Provide the (X, Y) coordinate of the cell's center where the given text is located.  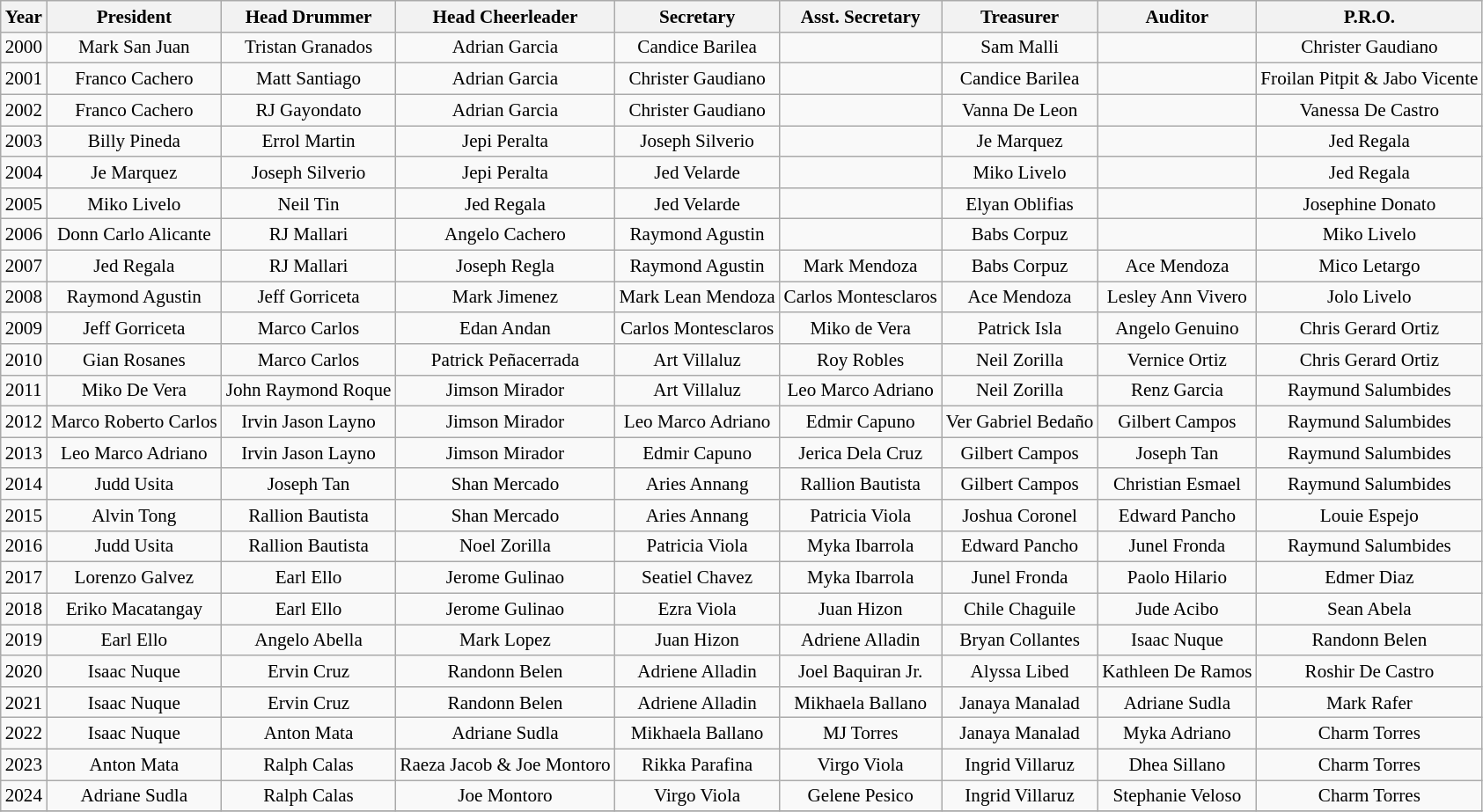
2001 (24, 79)
Miko De Vera (134, 391)
Mico Letargo (1369, 266)
Edan Andan (505, 327)
2014 (24, 484)
Roy Robles (861, 359)
Angelo Cachero (505, 234)
Vernice Ortiz (1177, 359)
Stephanie Veloso (1177, 795)
Vanessa De Castro (1369, 109)
Angelo Genuino (1177, 327)
Patrick Isla (1020, 327)
Mark Jimenez (505, 297)
Sam Malli (1020, 48)
Joseph Regla (505, 266)
Joel Baquiran Jr. (861, 670)
John Raymond Roque (309, 391)
2008 (24, 297)
Myka Adriano (1177, 734)
Mark Lopez (505, 640)
2007 (24, 266)
Louie Espejo (1369, 516)
Kathleen De Ramos (1177, 670)
Auditor (1177, 16)
Errol Martin (309, 141)
2002 (24, 109)
Mark Mendoza (861, 266)
Ver Gabriel Bedaño (1020, 422)
Noel Zorilla (505, 545)
Edmer Diaz (1369, 577)
Sean Abela (1369, 609)
Alvin Tong (134, 516)
Donn Carlo Alicante (134, 234)
Vanna De Leon (1020, 109)
Joshua Coronel (1020, 516)
Marco Roberto Carlos (134, 422)
Asst. Secretary (861, 16)
2022 (24, 734)
2021 (24, 702)
Angelo Abella (309, 640)
2005 (24, 202)
Jolo Livelo (1369, 297)
Lesley Ann Vivero (1177, 297)
Roshir De Castro (1369, 670)
Ezra Viola (697, 609)
Renz Garcia (1177, 391)
2018 (24, 609)
President (134, 16)
Eriko Macatangay (134, 609)
Treasurer (1020, 16)
Rikka Parafina (697, 764)
2019 (24, 640)
Chile Chaguile (1020, 609)
Jude Acibo (1177, 609)
Raeza Jacob & Joe Montoro (505, 764)
Josephine Donato (1369, 202)
Joe Montoro (505, 795)
Tristan Granados (309, 48)
Gian Rosanes (134, 359)
2010 (24, 359)
Mark Lean Mendoza (697, 297)
Mark Rafer (1369, 702)
2012 (24, 422)
2009 (24, 327)
Bryan Collantes (1020, 640)
Neil Tin (309, 202)
2006 (24, 234)
Miko de Vera (861, 327)
Mark San Juan (134, 48)
Alyssa Libed (1020, 670)
Patrick Peñacerrada (505, 359)
Gelene Pesico (861, 795)
Head Cheerleader (505, 16)
2013 (24, 452)
Jerica Dela Cruz (861, 452)
Christian Esmael (1177, 484)
2015 (24, 516)
Billy Pineda (134, 141)
2000 (24, 48)
Paolo Hilario (1177, 577)
Lorenzo Galvez (134, 577)
P.R.O. (1369, 16)
2004 (24, 172)
Year (24, 16)
Seatiel Chavez (697, 577)
2003 (24, 141)
2020 (24, 670)
Dhea Sillano (1177, 764)
Secretary (697, 16)
2024 (24, 795)
Head Drummer (309, 16)
2017 (24, 577)
Elyan Oblifias (1020, 202)
Froilan Pitpit & Jabo Vicente (1369, 79)
RJ Gayondato (309, 109)
MJ Torres (861, 734)
2016 (24, 545)
2011 (24, 391)
Matt Santiago (309, 79)
2023 (24, 764)
